Provide the (X, Y) coordinate of the cell's center where the given text is located.  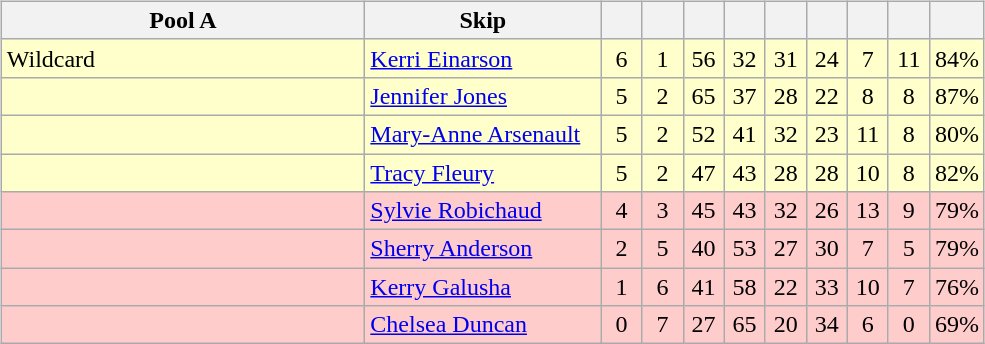
80% (956, 134)
87% (956, 96)
23 (826, 134)
Pool A (183, 20)
3 (662, 211)
58 (744, 287)
20 (786, 325)
Skip (483, 20)
9 (908, 211)
Wildcard (183, 58)
Jennifer Jones (483, 96)
84% (956, 58)
33 (826, 287)
Tracy Fleury (483, 173)
31 (786, 58)
47 (704, 173)
37 (744, 96)
34 (826, 325)
26 (826, 211)
Kerry Galusha (483, 287)
30 (826, 249)
40 (704, 249)
24 (826, 58)
Chelsea Duncan (483, 325)
Mary-Anne Arsenault (483, 134)
Kerri Einarson (483, 58)
82% (956, 173)
4 (622, 211)
Sherry Anderson (483, 249)
76% (956, 287)
56 (704, 58)
69% (956, 325)
52 (704, 134)
45 (704, 211)
13 (868, 211)
Sylvie Robichaud (483, 211)
53 (744, 249)
